Return [X, Y] of the center of cell containing provided text 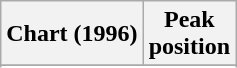
Chart (1996) [72, 34]
Peak position [189, 34]
